Capture the cell that displays the provided text and extract its (X, Y) central coordinate. 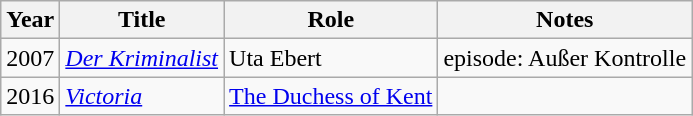
2007 (30, 58)
Role (331, 20)
Year (30, 20)
Victoria (142, 96)
Title (142, 20)
Uta Ebert (331, 58)
episode: Außer Kontrolle (565, 58)
Der Kriminalist (142, 58)
2016 (30, 96)
The Duchess of Kent (331, 96)
Notes (565, 20)
